Search for the cell housing the specified text and yield its [X, Y] center coordinate. 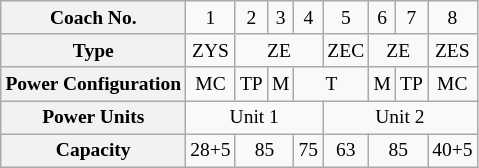
2 [251, 18]
5 [346, 18]
28+5 [211, 150]
Coach No. [94, 18]
T [332, 84]
ZES [453, 50]
Capacity [94, 150]
3 [280, 18]
75 [308, 150]
Unit 2 [400, 118]
4 [308, 18]
1 [211, 18]
ZEC [346, 50]
63 [346, 150]
ZYS [211, 50]
Unit 1 [254, 118]
7 [411, 18]
40+5 [453, 150]
Power Units [94, 118]
8 [453, 18]
Power Configuration [94, 84]
Type [94, 50]
6 [382, 18]
